Return the [x, y] coordinate for the center point of the cell that contains the specified text.  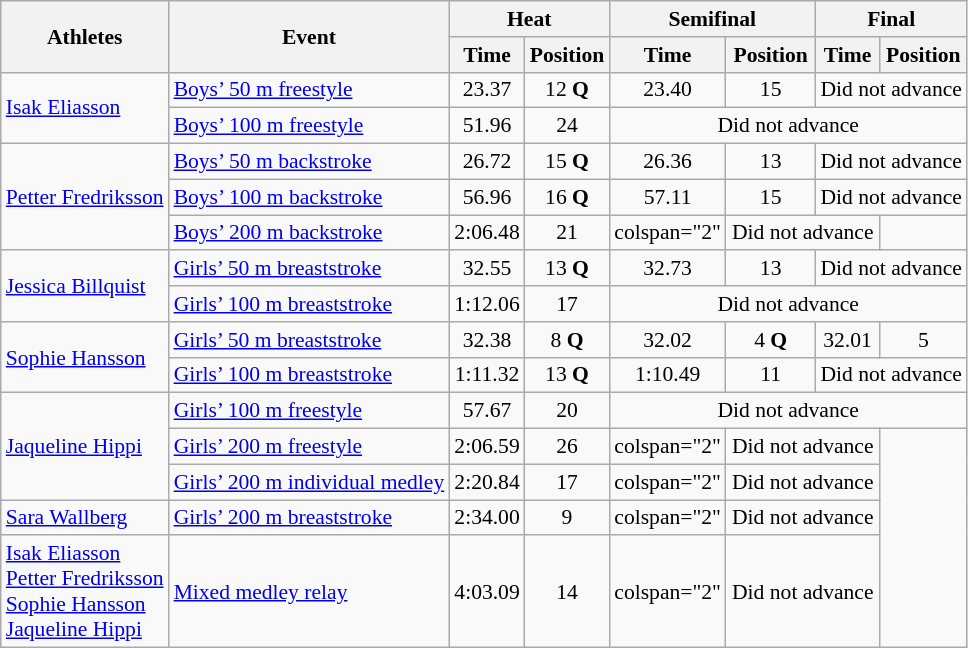
12 Q [567, 90]
26.72 [486, 162]
11 [770, 375]
32.02 [668, 340]
Athletes [85, 36]
16 Q [567, 197]
Sara Wallberg [85, 518]
15 Q [567, 162]
32.01 [847, 340]
Girls’ 200 m individual medley [310, 482]
Boys’ 100 m backstroke [310, 197]
Event [310, 36]
26.36 [668, 162]
Girls’ 200 m freestyle [310, 447]
Boys’ 50 m backstroke [310, 162]
Final [891, 19]
Girls’ 100 m freestyle [310, 411]
23.37 [486, 90]
23.40 [668, 90]
32.38 [486, 340]
Girls’ 200 m breaststroke [310, 518]
Boys’ 100 m freestyle [310, 126]
51.96 [486, 126]
Semifinal [712, 19]
2:06.59 [486, 447]
4:03.09 [486, 592]
32.55 [486, 269]
14 [567, 592]
2:34.00 [486, 518]
Petter Fredriksson [85, 198]
57.67 [486, 411]
Isak EliassonPetter FredrikssonSophie HanssonJaqueline Hippi [85, 592]
2:06.48 [486, 233]
1:12.06 [486, 304]
Sophie Hansson [85, 358]
56.96 [486, 197]
Heat [529, 19]
4 Q [770, 340]
24 [567, 126]
Jaqueline Hippi [85, 446]
1:10.49 [668, 375]
Boys’ 200 m backstroke [310, 233]
8 Q [567, 340]
20 [567, 411]
5 [924, 340]
32.73 [668, 269]
2:20.84 [486, 482]
1:11.32 [486, 375]
Jessica Billquist [85, 286]
57.11 [668, 197]
26 [567, 447]
21 [567, 233]
Isak Eliasson [85, 108]
9 [567, 518]
Boys’ 50 m freestyle [310, 90]
Mixed medley relay [310, 592]
